Detect which cell encompasses the target text, then output its [x, y] center coordinate. 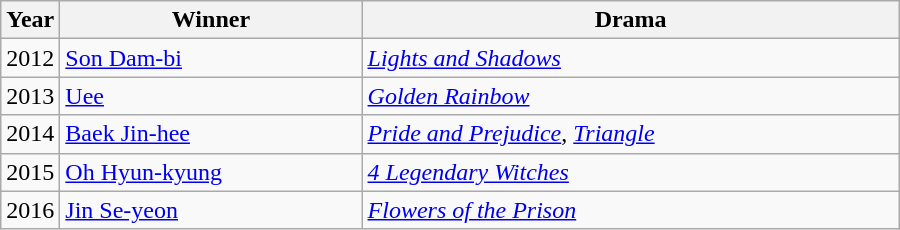
Jin Se-yeon [211, 210]
4 Legendary Witches [630, 172]
2016 [30, 210]
2012 [30, 58]
Winner [211, 20]
Son Dam-bi [211, 58]
Golden Rainbow [630, 96]
Lights and Shadows [630, 58]
Oh Hyun-kyung [211, 172]
Pride and Prejudice, Triangle [630, 134]
2015 [30, 172]
2014 [30, 134]
Drama [630, 20]
Year [30, 20]
Uee [211, 96]
Baek Jin-hee [211, 134]
2013 [30, 96]
Flowers of the Prison [630, 210]
